From the cell containing the given text, extract its center point as (x, y) coordinate. 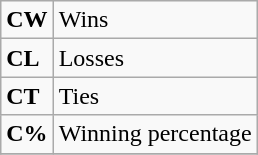
Losses (155, 58)
C% (27, 134)
Winning percentage (155, 134)
Wins (155, 20)
CT (27, 96)
Ties (155, 96)
CL (27, 58)
CW (27, 20)
